Search for the cell housing the specified text and yield its (X, Y) center coordinate. 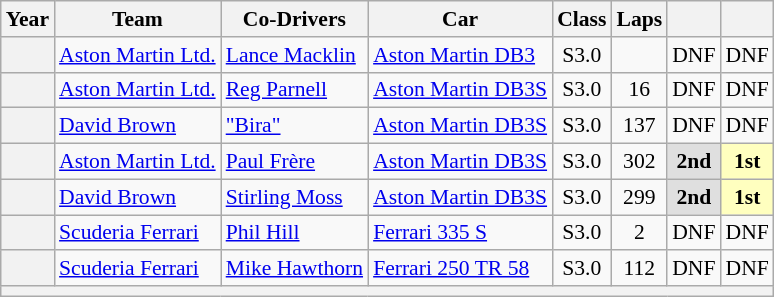
Ferrari 335 S (460, 233)
Co-Drivers (294, 19)
Stirling Moss (294, 197)
Laps (639, 19)
16 (639, 90)
"Bira" (294, 126)
Aston Martin DB3 (460, 55)
Phil Hill (294, 233)
Car (460, 19)
Reg Parnell (294, 90)
Ferrari 250 TR 58 (460, 269)
Paul Frère (294, 162)
112 (639, 269)
2 (639, 233)
Mike Hawthorn (294, 269)
299 (639, 197)
Class (582, 19)
Lance Macklin (294, 55)
Team (138, 19)
302 (639, 162)
Year (28, 19)
137 (639, 126)
